Identify which cell holds the provided text, then report its (x, y) central coordinate. 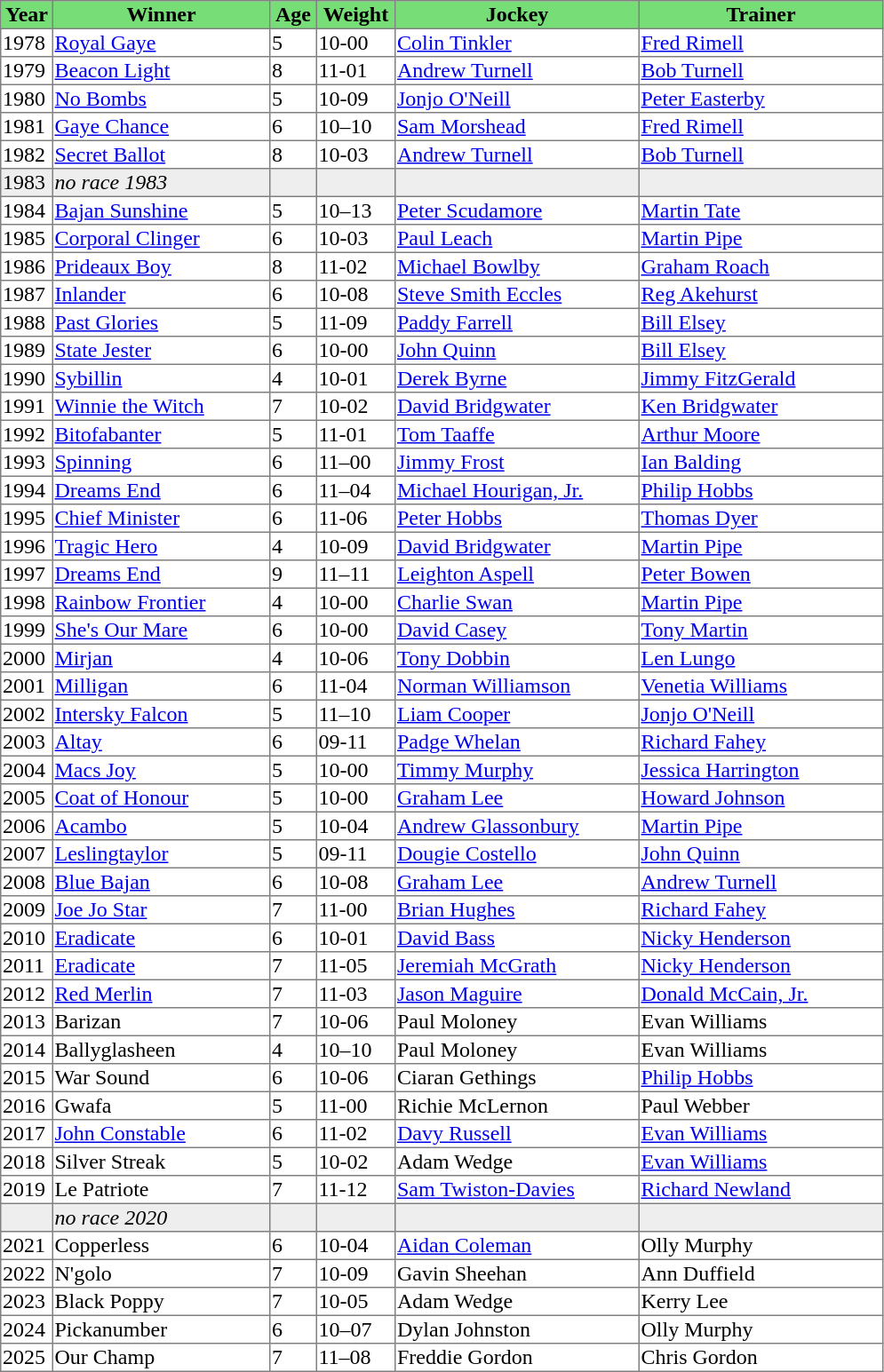
Dylan Johnston (517, 1329)
Aidan Coleman (517, 1246)
11–04 (355, 490)
2006 (27, 826)
Peter Bowen (761, 575)
Jessica Harrington (761, 770)
David Casey (517, 630)
1987 (27, 295)
Ballyglasheen (161, 1050)
Trainer (761, 15)
10-05 (355, 1302)
Copperless (161, 1246)
Liam Cooper (517, 714)
1999 (27, 630)
Leighton Aspell (517, 575)
Sam Morshead (517, 127)
Sam Twiston-Davies (517, 1190)
11-06 (355, 519)
Martin Tate (761, 210)
2008 (27, 882)
2023 (27, 1302)
Howard Johnson (761, 798)
2007 (27, 854)
Richie McLernon (517, 1106)
Steve Smith Eccles (517, 295)
Gwafa (161, 1106)
Reg Akehurst (761, 295)
2015 (27, 1078)
11-12 (355, 1190)
Peter Scudamore (517, 210)
Silver Streak (161, 1162)
2000 (27, 658)
Peter Easterby (761, 99)
Rainbow Frontier (161, 602)
Acambo (161, 826)
Black Poppy (161, 1302)
2024 (27, 1329)
Milligan (161, 686)
2012 (27, 994)
Intersky Falcon (161, 714)
1995 (27, 519)
Graham Roach (761, 266)
1980 (27, 99)
11–10 (355, 714)
Bitofabanter (161, 434)
11-05 (355, 966)
Prideaux Boy (161, 266)
Winnie the Witch (161, 407)
11–08 (355, 1358)
Macs Joy (161, 770)
Tony Martin (761, 630)
Ann Duffield (761, 1273)
10–07 (355, 1329)
Le Patriote (161, 1190)
Age (293, 15)
9 (293, 575)
No Bombs (161, 99)
1996 (27, 546)
Bajan Sunshine (161, 210)
Tragic Hero (161, 546)
Thomas Dyer (761, 519)
1992 (27, 434)
Dougie Costello (517, 854)
2005 (27, 798)
Charlie Swan (517, 602)
Coat of Honour (161, 798)
1986 (27, 266)
Spinning (161, 463)
1979 (27, 71)
Jason Maguire (517, 994)
2025 (27, 1358)
Norman Williamson (517, 686)
Chris Gordon (761, 1358)
Michael Bowlby (517, 266)
2022 (27, 1273)
Jeremiah McGrath (517, 966)
Paul Webber (761, 1106)
2021 (27, 1246)
Red Merlin (161, 994)
Year (27, 15)
2019 (27, 1190)
Joe Jo Star (161, 910)
1985 (27, 239)
Derek Byrne (517, 378)
1997 (27, 575)
Paddy Farrell (517, 322)
2002 (27, 714)
Ciaran Gethings (517, 1078)
Corporal Clinger (161, 239)
Beacon Light (161, 71)
Michael Hourigan, Jr. (517, 490)
Timmy Murphy (517, 770)
Blue Bajan (161, 882)
1991 (27, 407)
Colin Tinkler (517, 43)
Davy Russell (517, 1134)
2013 (27, 1022)
Richard Newland (761, 1190)
Ian Balding (761, 463)
1982 (27, 155)
Chief Minister (161, 519)
Peter Hobbs (517, 519)
Gaye Chance (161, 127)
2003 (27, 742)
Winner (161, 15)
no race 2020 (161, 1217)
1998 (27, 602)
11–11 (355, 575)
Jockey (517, 15)
Tom Taaffe (517, 434)
Venetia Williams (761, 686)
Inlander (161, 295)
Paul Leach (517, 239)
Sybillin (161, 378)
2011 (27, 966)
2010 (27, 938)
Secret Ballot (161, 155)
Altay (161, 742)
Andrew Glassonbury (517, 826)
1993 (27, 463)
Our Champ (161, 1358)
11-03 (355, 994)
Tony Dobbin (517, 658)
Barizan (161, 1022)
2016 (27, 1106)
Mirjan (161, 658)
10–13 (355, 210)
11-09 (355, 322)
11–00 (355, 463)
N'golo (161, 1273)
Past Glories (161, 322)
no race 1983 (161, 183)
2009 (27, 910)
Gavin Sheehan (517, 1273)
Len Lungo (761, 658)
Ken Bridgwater (761, 407)
Arthur Moore (761, 434)
Jimmy FitzGerald (761, 378)
1981 (27, 127)
11-04 (355, 686)
Brian Hughes (517, 910)
1983 (27, 183)
1994 (27, 490)
1989 (27, 351)
1990 (27, 378)
2017 (27, 1134)
Kerry Lee (761, 1302)
Weight (355, 15)
David Bass (517, 938)
Jimmy Frost (517, 463)
Leslingtaylor (161, 854)
John Constable (161, 1134)
2014 (27, 1050)
War Sound (161, 1078)
Padge Whelan (517, 742)
2018 (27, 1162)
She's Our Mare (161, 630)
1978 (27, 43)
1984 (27, 210)
1988 (27, 322)
State Jester (161, 351)
Donald McCain, Jr. (761, 994)
2004 (27, 770)
Royal Gaye (161, 43)
Pickanumber (161, 1329)
2001 (27, 686)
Freddie Gordon (517, 1358)
